Extract the [x, y] coordinate from the center of the cell holding the provided text.  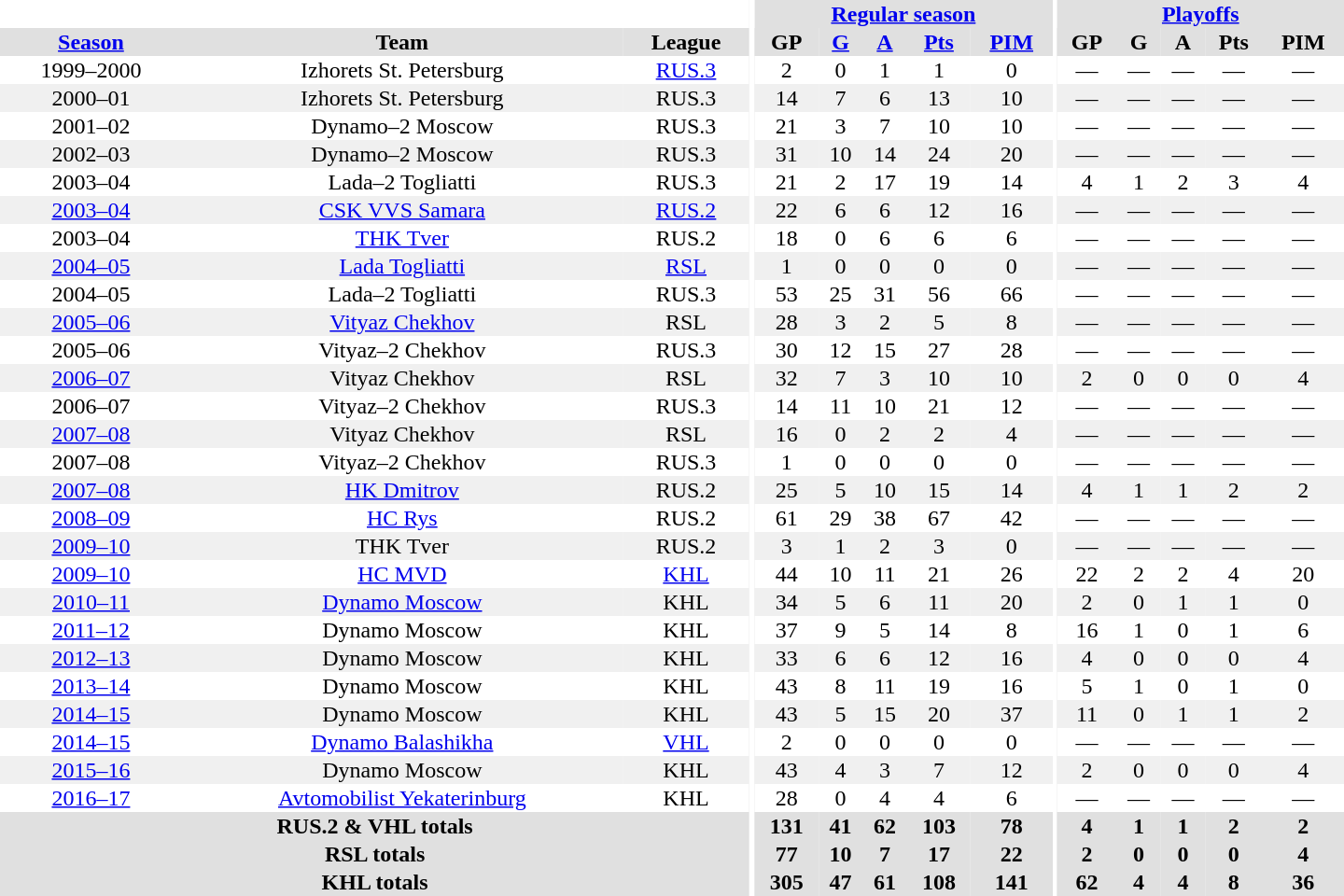
1999–2000 [91, 70]
Playoffs [1200, 14]
44 [786, 574]
Avtomobilist Yekaterinburg [402, 798]
2015–16 [91, 770]
Lada Togliatti [402, 266]
Team [402, 42]
34 [786, 602]
108 [939, 882]
2016–17 [91, 798]
Season [91, 42]
Dynamo Balashikha [402, 742]
77 [786, 854]
27 [939, 350]
2002–03 [91, 154]
33 [786, 658]
53 [786, 294]
HK Dmitrov [402, 490]
18 [786, 238]
2000–01 [91, 98]
Regular season [903, 14]
67 [939, 518]
78 [1012, 826]
2001–02 [91, 126]
141 [1012, 882]
24 [939, 154]
RUS.2 & VHL totals [375, 826]
47 [840, 882]
66 [1012, 294]
13 [939, 98]
38 [885, 518]
2013–14 [91, 686]
VHL [686, 742]
29 [840, 518]
30 [786, 350]
2008–09 [91, 518]
42 [1012, 518]
32 [786, 378]
9 [840, 630]
2011–12 [91, 630]
HC MVD [402, 574]
KHL totals [375, 882]
League [686, 42]
36 [1303, 882]
CSK VVS Samara [402, 210]
41 [840, 826]
HC Rys [402, 518]
131 [786, 826]
RSL totals [375, 854]
56 [939, 294]
305 [786, 882]
2012–13 [91, 658]
103 [939, 826]
2010–11 [91, 602]
26 [1012, 574]
